Find where the given text appears and provide that cell's center as (x, y) coordinate. 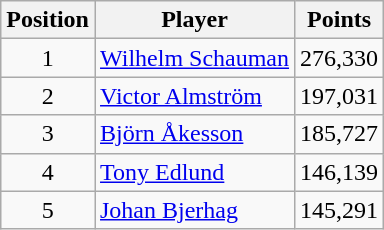
Victor Almström (194, 96)
3 (48, 134)
4 (48, 172)
276,330 (340, 58)
Björn Åkesson (194, 134)
5 (48, 210)
145,291 (340, 210)
Position (48, 20)
Johan Bjerhag (194, 210)
197,031 (340, 96)
Points (340, 20)
146,139 (340, 172)
Wilhelm Schauman (194, 58)
2 (48, 96)
185,727 (340, 134)
1 (48, 58)
Tony Edlund (194, 172)
Player (194, 20)
